Return the [x, y] coordinate for the center point of the cell that contains the specified text.  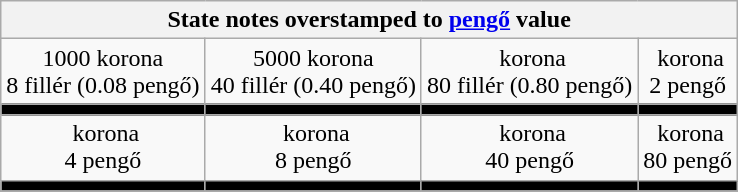
korona80 pengő [688, 148]
korona2 pengő [688, 72]
5000 korona40 fillér (0.40 pengő) [313, 72]
korona40 pengő [529, 148]
korona4 pengő [103, 148]
korona80 fillér (0.80 pengő) [529, 72]
korona8 pengő [313, 148]
1000 korona8 fillér (0.08 pengő) [103, 72]
State notes overstamped to pengő value [370, 20]
